Capture the cell that displays the provided text and extract its [x, y] central coordinate. 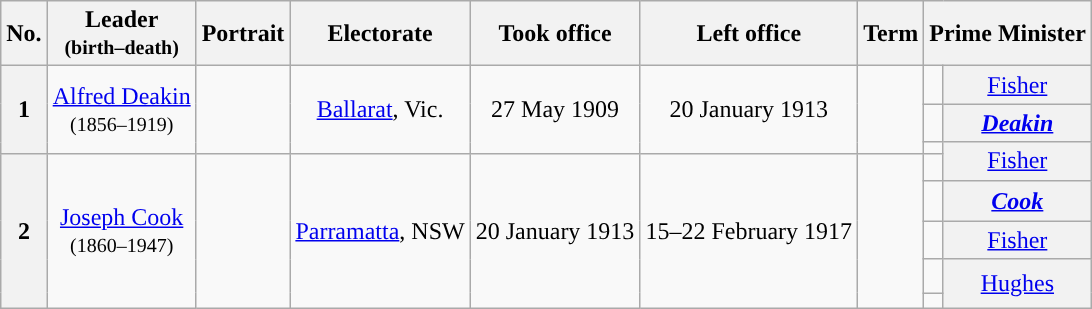
Alfred Deakin(1856–1919) [122, 110]
Deakin [1017, 123]
Took office [555, 34]
Leader(birth–death) [122, 34]
Electorate [380, 34]
Ballarat, Vic. [380, 110]
Parramatta, NSW [380, 230]
Joseph Cook(1860–1947) [122, 230]
1 [24, 110]
No. [24, 34]
15–22 February 1917 [749, 230]
Hughes [1017, 284]
Left office [749, 34]
2 [24, 230]
Portrait [243, 34]
27 May 1909 [555, 110]
Prime Minister [1008, 34]
Term [891, 34]
Cook [1017, 200]
